Detect which cell encompasses the target text, then output its [x, y] center coordinate. 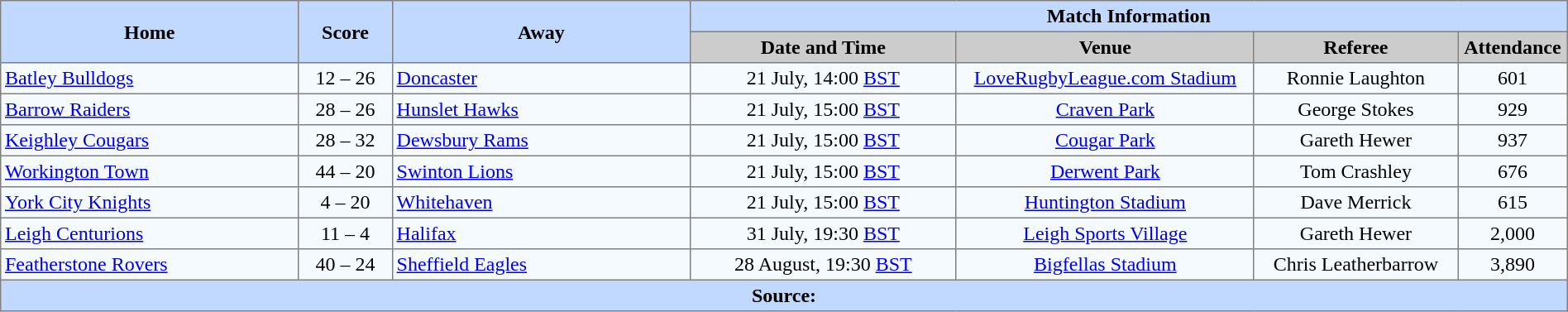
LoveRugbyLeague.com Stadium [1105, 79]
Date and Time [823, 47]
Cougar Park [1105, 141]
4 – 20 [346, 203]
3,890 [1513, 265]
929 [1513, 109]
Venue [1105, 47]
Barrow Raiders [150, 109]
Huntington Stadium [1105, 203]
Score [346, 31]
Doncaster [541, 79]
Craven Park [1105, 109]
Dewsbury Rams [541, 141]
Leigh Sports Village [1105, 233]
Source: [784, 295]
676 [1513, 171]
Dave Merrick [1355, 203]
44 – 20 [346, 171]
Home [150, 31]
615 [1513, 203]
Sheffield Eagles [541, 265]
Match Information [1128, 17]
28 August, 19:30 BST [823, 265]
George Stokes [1355, 109]
12 – 26 [346, 79]
2,000 [1513, 233]
Featherstone Rovers [150, 265]
Whitehaven [541, 203]
York City Knights [150, 203]
11 – 4 [346, 233]
601 [1513, 79]
Leigh Centurions [150, 233]
40 – 24 [346, 265]
31 July, 19:30 BST [823, 233]
Attendance [1513, 47]
Away [541, 31]
Chris Leatherbarrow [1355, 265]
Ronnie Laughton [1355, 79]
Tom Crashley [1355, 171]
Referee [1355, 47]
28 – 32 [346, 141]
Halifax [541, 233]
Keighley Cougars [150, 141]
Derwent Park [1105, 171]
Workington Town [150, 171]
Swinton Lions [541, 171]
Batley Bulldogs [150, 79]
Bigfellas Stadium [1105, 265]
937 [1513, 141]
21 July, 14:00 BST [823, 79]
Hunslet Hawks [541, 109]
28 – 26 [346, 109]
